Return the [X, Y] coordinate for the center point of the cell that contains the specified text.  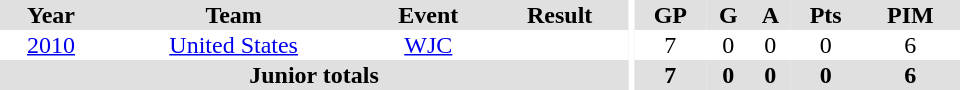
A [770, 15]
Pts [826, 15]
GP [670, 15]
Result [560, 15]
WJC [428, 45]
United States [234, 45]
2010 [51, 45]
Event [428, 15]
G [728, 15]
PIM [910, 15]
Junior totals [314, 75]
Year [51, 15]
Team [234, 15]
